For the text-containing cell, return its midpoint in [x, y] coordinate format. 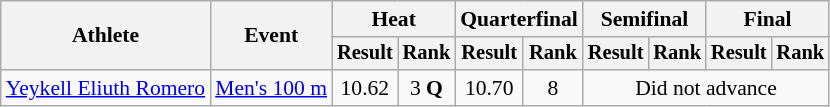
Semifinal [644, 19]
Men's 100 m [271, 88]
Heat [394, 19]
Final [768, 19]
Quarterfinal [519, 19]
10.62 [365, 88]
10.70 [489, 88]
Event [271, 36]
Yeykell Eliuth Romero [106, 88]
Athlete [106, 36]
8 [553, 88]
3 Q [427, 88]
Did not advance [706, 88]
